Extract the [X, Y] coordinate from the center of the cell holding the provided text.  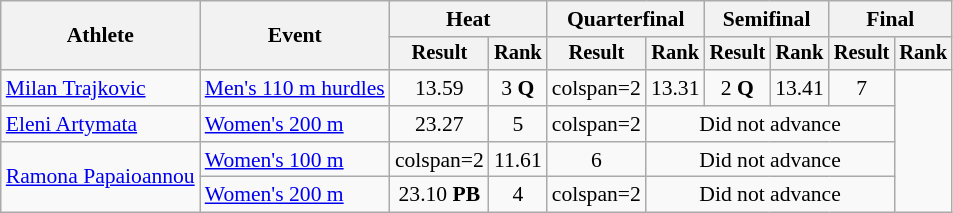
2 Q [738, 88]
Milan Trajkovic [100, 88]
3 Q [518, 88]
23.27 [440, 124]
Quarterfinal [626, 19]
4 [518, 195]
Final [890, 19]
5 [518, 124]
13.59 [440, 88]
13.41 [800, 88]
Men's 110 m hurdles [295, 88]
Event [295, 36]
Heat [468, 19]
Ramona Papaioannou [100, 178]
13.31 [676, 88]
7 [862, 88]
11.61 [518, 160]
Women's 100 m [295, 160]
6 [596, 160]
Semifinal [767, 19]
Athlete [100, 36]
23.10 PB [440, 195]
Eleni Artymata [100, 124]
